Determine the (x, y) coordinate at the center of the cell enclosing the given text.  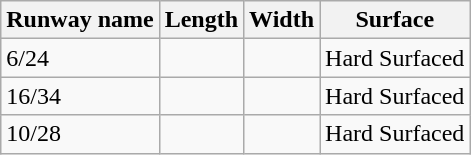
Surface (395, 20)
Width (282, 20)
10/28 (80, 134)
16/34 (80, 96)
Length (201, 20)
6/24 (80, 58)
Runway name (80, 20)
